Determine the (x, y) coordinate at the center of the cell enclosing the given text.  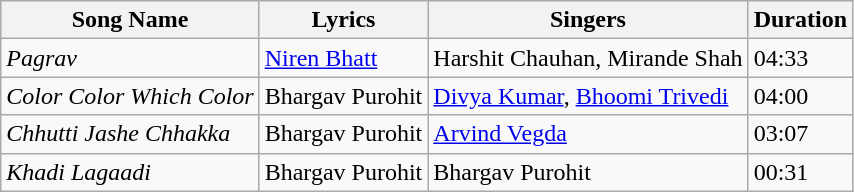
Harshit Chauhan, Mirande Shah (588, 58)
Niren Bhatt (344, 58)
Song Name (130, 20)
Divya Kumar, Bhoomi Trivedi (588, 96)
04:00 (800, 96)
Chhutti Jashe Chhakka (130, 134)
Singers (588, 20)
04:33 (800, 58)
Lyrics (344, 20)
Arvind Vegda (588, 134)
00:31 (800, 172)
Pagrav (130, 58)
Duration (800, 20)
03:07 (800, 134)
Khadi Lagaadi (130, 172)
Color Color Which Color (130, 96)
